Provide the (X, Y) coordinate of the cell's center where the given text is located.  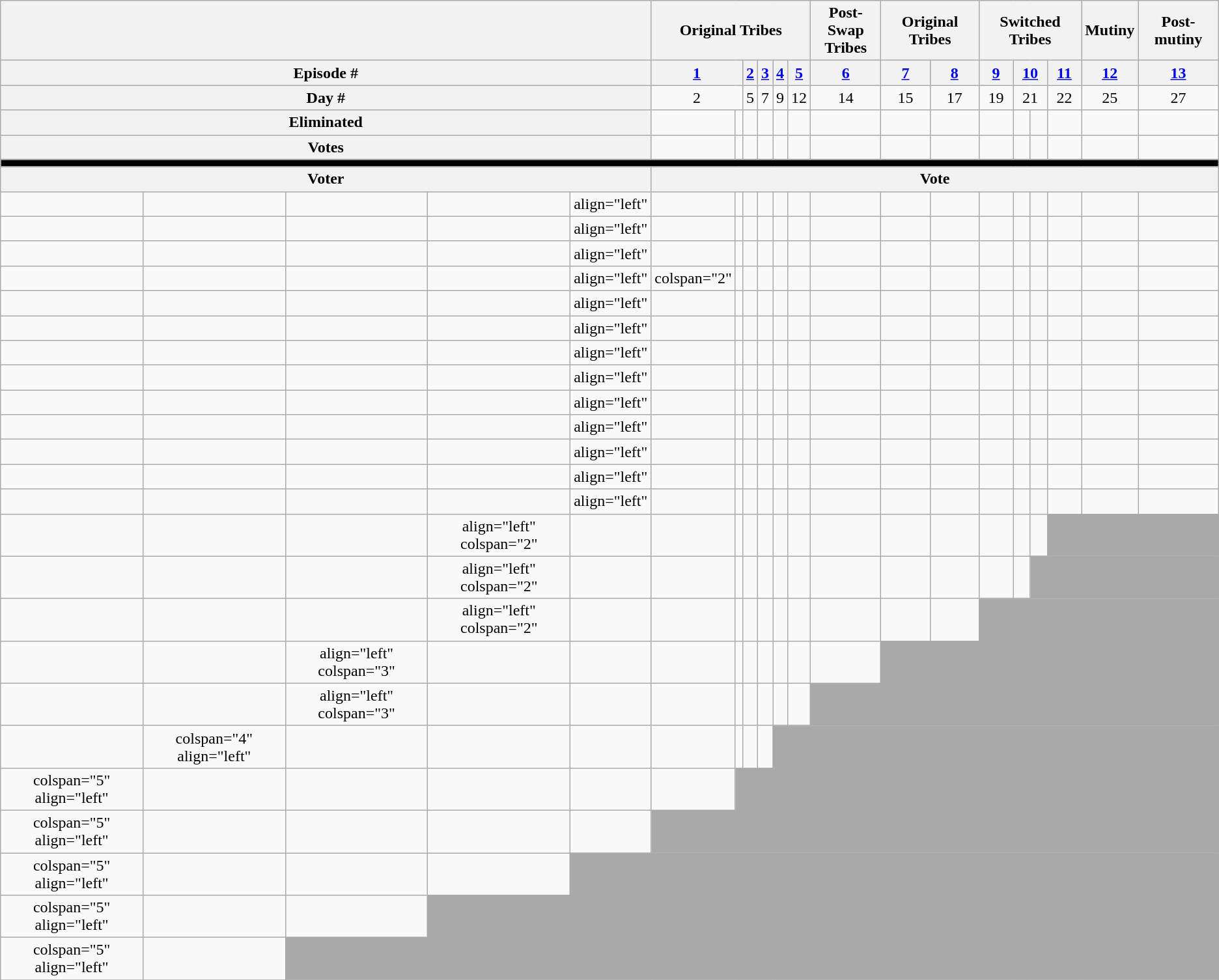
10 (1030, 73)
15 (905, 98)
8 (955, 73)
Mutiny (1110, 31)
1 (697, 73)
25 (1110, 98)
Switched Tribes (1030, 31)
3 (764, 73)
19 (996, 98)
27 (1179, 98)
Day # (326, 98)
22 (1064, 98)
14 (846, 98)
Vote (935, 179)
6 (846, 73)
Episode # (326, 73)
Voter (326, 179)
21 (1030, 98)
Post-mutiny (1179, 31)
4 (780, 73)
17 (955, 98)
colspan="2" (694, 278)
colspan="4" align="left" (214, 746)
Votes (326, 147)
11 (1064, 73)
Post-SwapTribes (846, 31)
13 (1179, 73)
Eliminated (326, 122)
